For the text-containing cell, return its midpoint in [x, y] coordinate format. 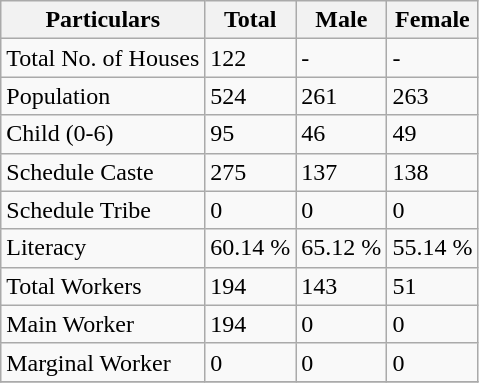
46 [342, 134]
Female [432, 20]
Literacy [103, 248]
49 [432, 134]
261 [342, 96]
524 [250, 96]
137 [342, 172]
Male [342, 20]
143 [342, 286]
Total [250, 20]
95 [250, 134]
Child (0-6) [103, 134]
275 [250, 172]
Total Workers [103, 286]
Schedule Tribe [103, 210]
Main Worker [103, 324]
Total No. of Houses [103, 58]
138 [432, 172]
Marginal Worker [103, 362]
51 [432, 286]
55.14 % [432, 248]
Particulars [103, 20]
122 [250, 58]
65.12 % [342, 248]
60.14 % [250, 248]
263 [432, 96]
Schedule Caste [103, 172]
Population [103, 96]
